Identify which cell holds the provided text, then report its (X, Y) central coordinate. 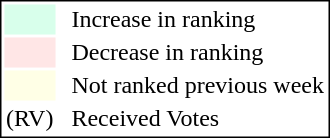
Not ranked previous week (198, 85)
Received Votes (198, 119)
Decrease in ranking (198, 53)
(RV) (29, 119)
Increase in ranking (198, 19)
